Locate the cell with the specified text and output its (x, y) center coordinate. 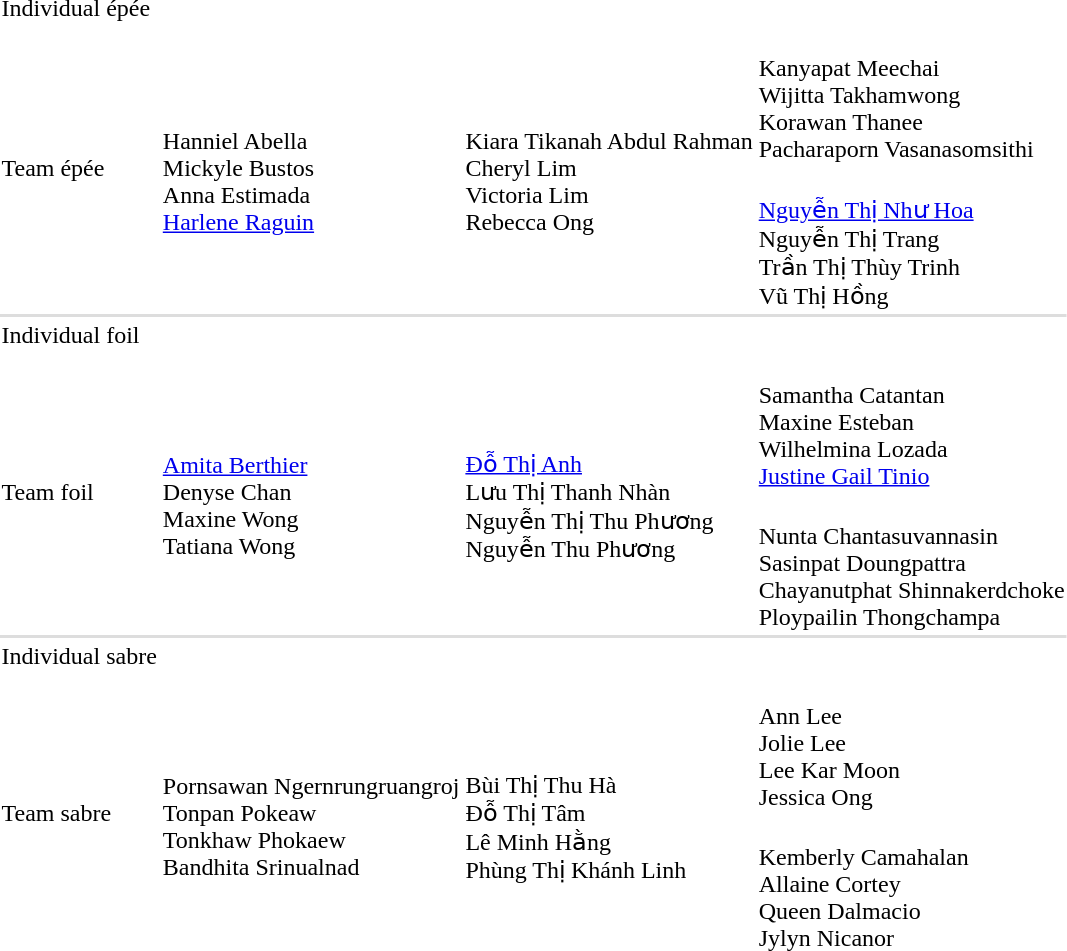
Nguyễn Thị Như HoaNguyễn Thị TrangTrần Thị Thùy TrinhVũ Thị Hồng (912, 239)
Nunta ChantasuvannasinSasinpat DoungpattraChayanutphat ShinnakerdchokePloypailin Thongchampa (912, 563)
Individual sabre (79, 656)
Đỗ Thị AnhLưu Thị Thanh NhànNguyễn Thị Thu PhươngNguyễn Thu Phương (609, 492)
Team foil (79, 492)
Amita BerthierDenyse ChanMaxine WongTatiana Wong (311, 492)
Kiara Tikanah Abdul RahmanCheryl LimVictoria LimRebecca Ong (609, 168)
Individual foil (79, 335)
Samantha CatantanMaxine EstebanWilhelmina LozadaJustine Gail Tinio (912, 422)
Kanyapat MeechaiWijitta TakhamwongKorawan ThaneePacharaporn Vasanasomsithi (912, 95)
Team épée (79, 168)
Ann LeeJolie LeeLee Kar MoonJessica Ong (912, 743)
Hanniel AbellaMickyle BustosAnna EstimadaHarlene Raguin (311, 168)
